Find where the given text appears and provide that cell's center as (X, Y) coordinate. 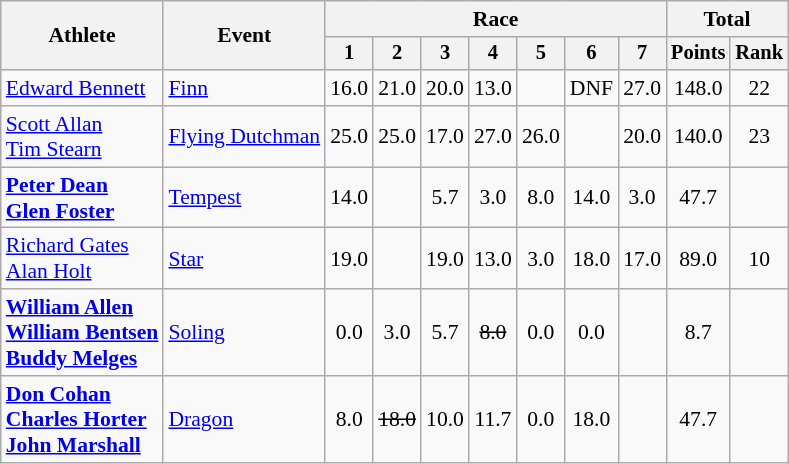
7 (642, 54)
2 (397, 54)
1 (349, 54)
Peter DeanGlen Foster (82, 198)
Soling (244, 332)
Total (727, 19)
Richard GatesAlan Holt (82, 258)
DNF (592, 88)
4 (493, 54)
89.0 (698, 258)
8.7 (698, 332)
Star (244, 258)
5 (541, 54)
Points (698, 54)
148.0 (698, 88)
Event (244, 36)
Flying Dutchman (244, 136)
William AllenWilliam BentsenBuddy Melges (82, 332)
Athlete (82, 36)
Scott AllanTim Stearn (82, 136)
10 (759, 258)
Rank (759, 54)
16.0 (349, 88)
23 (759, 136)
Edward Bennett (82, 88)
10.0 (445, 420)
22 (759, 88)
21.0 (397, 88)
Don CohanCharles HorterJohn Marshall (82, 420)
26.0 (541, 136)
Finn (244, 88)
140.0 (698, 136)
3 (445, 54)
Dragon (244, 420)
11.7 (493, 420)
6 (592, 54)
Tempest (244, 198)
Race (496, 19)
